Locate the cell with the specified text and output its (x, y) center coordinate. 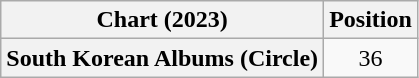
Chart (2023) (162, 20)
South Korean Albums (Circle) (162, 58)
Position (371, 20)
36 (371, 58)
